Find where the given text appears and provide that cell's center as [x, y] coordinate. 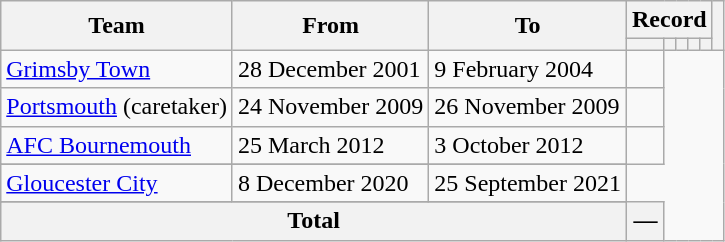
Gloucester City [117, 183]
8 December 2020 [330, 183]
Portsmouth (caretaker) [117, 107]
From [330, 26]
Team [117, 26]
25 September 2021 [528, 183]
24 November 2009 [330, 107]
AFC Bournemouth [117, 145]
3 October 2012 [528, 145]
Grimsby Town [117, 69]
25 March 2012 [330, 145]
26 November 2009 [528, 107]
Total [314, 221]
Record [669, 20]
9 February 2004 [528, 69]
28 December 2001 [330, 69]
— [645, 221]
To [528, 26]
